Determine the (x, y) coordinate at the center of the cell enclosing the given text.  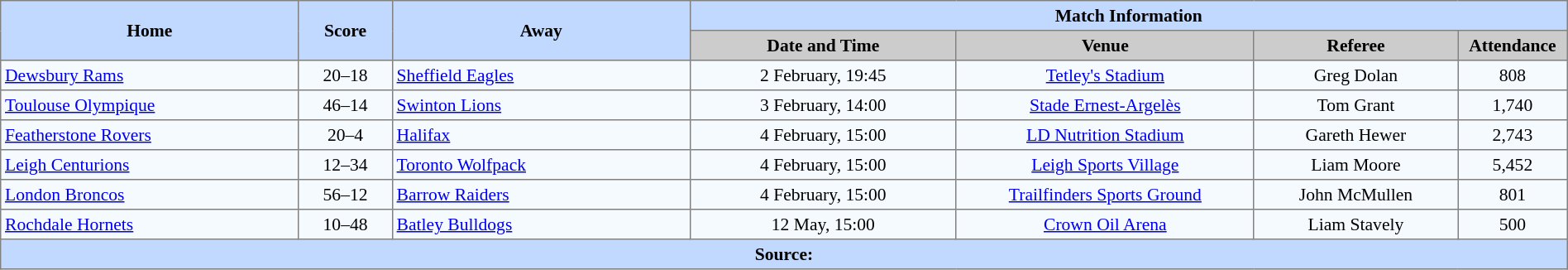
808 (1513, 75)
Rochdale Hornets (150, 224)
Gareth Hewer (1355, 135)
Match Information (1128, 16)
12 May, 15:00 (823, 224)
John McMullen (1355, 195)
Venue (1105, 46)
10–48 (346, 224)
Home (150, 31)
2 February, 19:45 (823, 75)
500 (1513, 224)
Away (541, 31)
Dewsbury Rams (150, 75)
Liam Stavely (1355, 224)
Swinton Lions (541, 105)
3 February, 14:00 (823, 105)
Crown Oil Arena (1105, 224)
Trailfinders Sports Ground (1105, 195)
56–12 (346, 195)
20–18 (346, 75)
Date and Time (823, 46)
1,740 (1513, 105)
London Broncos (150, 195)
2,743 (1513, 135)
Score (346, 31)
Stade Ernest-Argelès (1105, 105)
801 (1513, 195)
Tetley's Stadium (1105, 75)
Attendance (1513, 46)
Toronto Wolfpack (541, 165)
LD Nutrition Stadium (1105, 135)
Toulouse Olympique (150, 105)
Leigh Centurions (150, 165)
Source: (784, 254)
Tom Grant (1355, 105)
Greg Dolan (1355, 75)
Liam Moore (1355, 165)
Featherstone Rovers (150, 135)
Sheffield Eagles (541, 75)
Referee (1355, 46)
Barrow Raiders (541, 195)
12–34 (346, 165)
5,452 (1513, 165)
Halifax (541, 135)
20–4 (346, 135)
46–14 (346, 105)
Batley Bulldogs (541, 224)
Leigh Sports Village (1105, 165)
